Pinpoint the cell where the given text exists, returning its [x, y] midpoint coordinate. 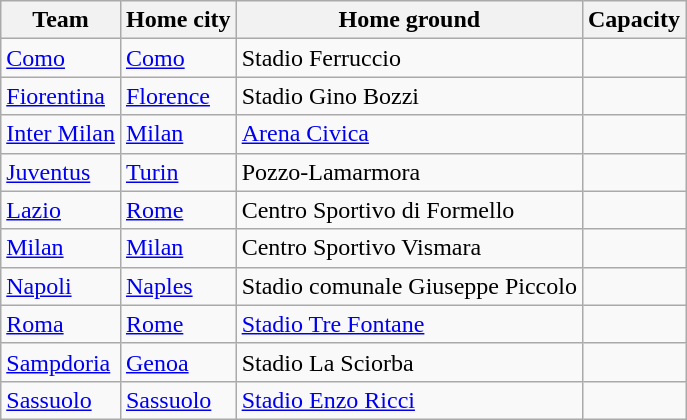
Florence [178, 96]
Team [61, 20]
Fiorentina [61, 96]
Home city [178, 20]
Juventus [61, 172]
Napoli [61, 286]
Stadio Ferruccio [409, 58]
Lazio [61, 210]
Genoa [178, 362]
Stadio Tre Fontane [409, 324]
Sampdoria [61, 362]
Naples [178, 286]
Stadio Gino Bozzi [409, 96]
Centro Sportivo Vismara [409, 248]
Capacity [634, 20]
Inter Milan [61, 134]
Roma [61, 324]
Stadio comunale Giuseppe Piccolo [409, 286]
Arena Civica [409, 134]
Pozzo-Lamarmora [409, 172]
Home ground [409, 20]
Turin [178, 172]
Stadio Enzo Ricci [409, 400]
Stadio La Sciorba [409, 362]
Centro Sportivo di Formello [409, 210]
